Provide the (X, Y) coordinate of the cell's center where the given text is located.  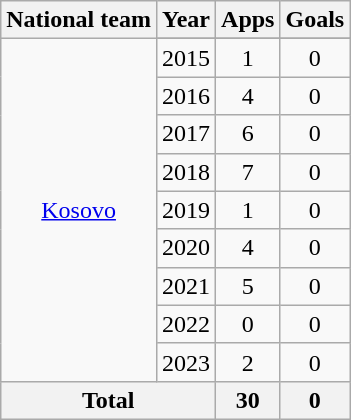
2020 (186, 248)
2018 (186, 172)
Total (108, 400)
2019 (186, 210)
Goals (315, 20)
Kosovo (79, 210)
30 (248, 400)
2023 (186, 362)
7 (248, 172)
2 (248, 362)
6 (248, 134)
Year (186, 20)
2016 (186, 96)
5 (248, 286)
2022 (186, 324)
Apps (248, 20)
2015 (186, 58)
2017 (186, 134)
2021 (186, 286)
National team (79, 20)
